Return the (x, y) coordinate for the center point of the cell that contains the specified text.  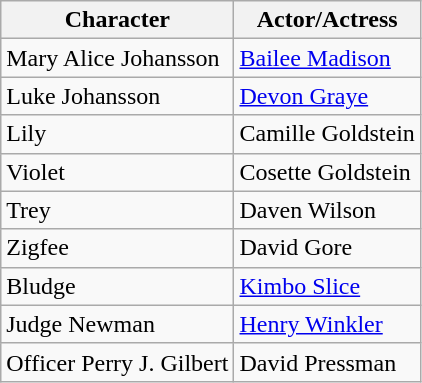
Violet (118, 172)
David Gore (327, 248)
David Pressman (327, 362)
Kimbo Slice (327, 286)
Henry Winkler (327, 324)
Luke Johansson (118, 96)
Bailee Madison (327, 58)
Zigfee (118, 248)
Judge Newman (118, 324)
Mary Alice Johansson (118, 58)
Bludge (118, 286)
Actor/Actress (327, 20)
Trey (118, 210)
Daven Wilson (327, 210)
Officer Perry J. Gilbert (118, 362)
Camille Goldstein (327, 134)
Cosette Goldstein (327, 172)
Character (118, 20)
Lily (118, 134)
Devon Graye (327, 96)
